Identify which cell holds the provided text, then report its (x, y) central coordinate. 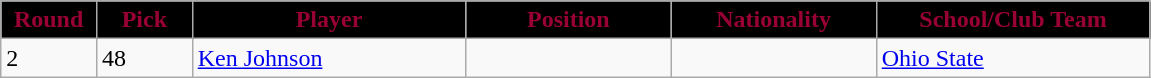
Position (568, 20)
School/Club Team (1013, 20)
48 (144, 58)
Player (329, 20)
Round (49, 20)
Ken Johnson (329, 58)
Ohio State (1013, 58)
Nationality (774, 20)
2 (49, 58)
Pick (144, 20)
